Return (X, Y) of the center of cell containing provided text 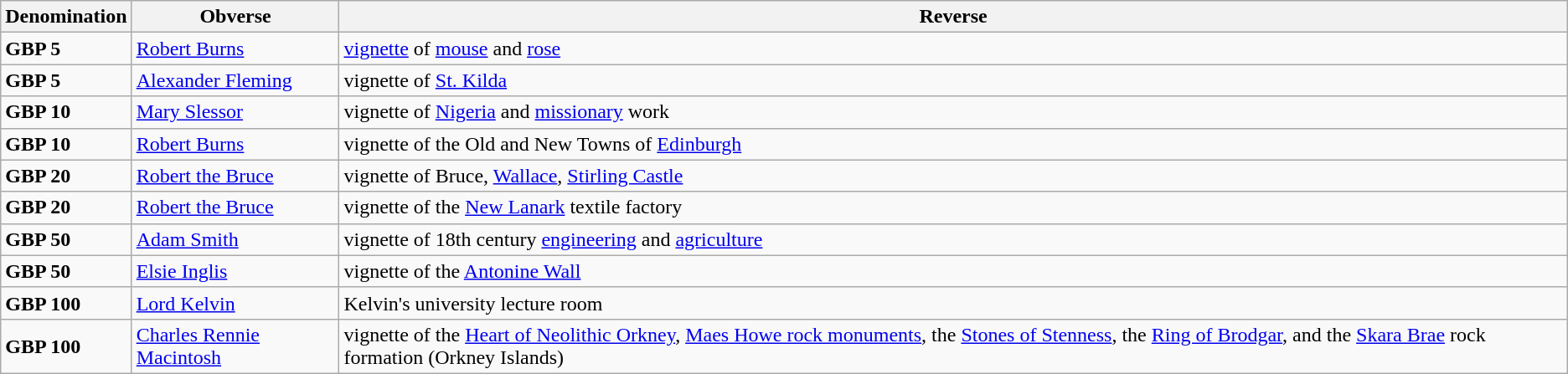
Charles Rennie Macintosh (235, 346)
Denomination (66, 17)
Obverse (235, 17)
Lord Kelvin (235, 303)
Alexander Fleming (235, 80)
Reverse (953, 17)
vignette of the New Lanark textile factory (953, 207)
vignette of 18th century engineering and agriculture (953, 239)
vignette of mouse and rose (953, 49)
Kelvin's university lecture room (953, 303)
Adam Smith (235, 239)
Elsie Inglis (235, 271)
vignette of St. Kilda (953, 80)
vignette of the Antonine Wall (953, 271)
vignette of the Old and New Towns of Edinburgh (953, 144)
Mary Slessor (235, 112)
vignette of Nigeria and missionary work (953, 112)
vignette of Bruce, Wallace, Stirling Castle (953, 176)
